Provide the (X, Y) coordinate of the cell's center where the given text is located.  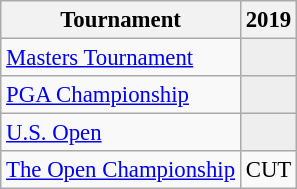
Tournament (121, 20)
2019 (268, 20)
U.S. Open (121, 133)
PGA Championship (121, 95)
The Open Championship (121, 170)
Masters Tournament (121, 58)
CUT (268, 170)
